Extract the (X, Y) coordinate from the center of the cell holding the provided text.  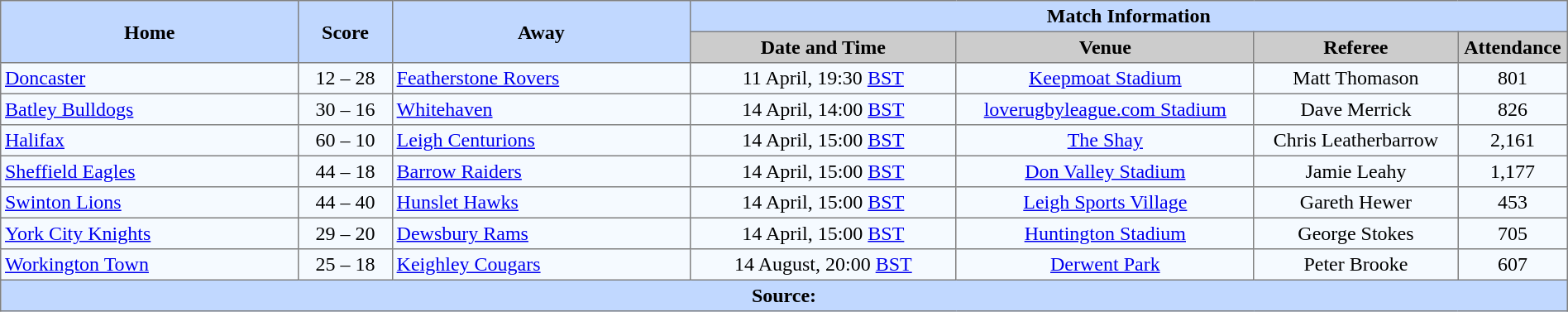
801 (1513, 79)
Keighley Cougars (541, 265)
The Shay (1105, 141)
Attendance (1513, 47)
25 – 18 (346, 265)
Match Information (1128, 17)
Venue (1105, 47)
Doncaster (150, 79)
44 – 40 (346, 203)
York City Knights (150, 233)
Halifax (150, 141)
Barrow Raiders (541, 171)
60 – 10 (346, 141)
Home (150, 31)
Leigh Sports Village (1105, 203)
14 August, 20:00 BST (823, 265)
Keepmoat Stadium (1105, 79)
1,177 (1513, 171)
30 – 16 (346, 109)
loverugbyleague.com Stadium (1105, 109)
George Stokes (1355, 233)
44 – 18 (346, 171)
453 (1513, 203)
Away (541, 31)
12 – 28 (346, 79)
Peter Brooke (1355, 265)
Sheffield Eagles (150, 171)
Hunslet Hawks (541, 203)
Dewsbury Rams (541, 233)
Chris Leatherbarrow (1355, 141)
Whitehaven (541, 109)
Featherstone Rovers (541, 79)
705 (1513, 233)
826 (1513, 109)
29 – 20 (346, 233)
Score (346, 31)
Source: (784, 295)
Don Valley Stadium (1105, 171)
11 April, 19:30 BST (823, 79)
Date and Time (823, 47)
607 (1513, 265)
Dave Merrick (1355, 109)
Gareth Hewer (1355, 203)
Leigh Centurions (541, 141)
Workington Town (150, 265)
2,161 (1513, 141)
Swinton Lions (150, 203)
Matt Thomason (1355, 79)
14 April, 14:00 BST (823, 109)
Jamie Leahy (1355, 171)
Batley Bulldogs (150, 109)
Huntington Stadium (1105, 233)
Derwent Park (1105, 265)
Referee (1355, 47)
